Search for the cell housing the specified text and yield its (X, Y) center coordinate. 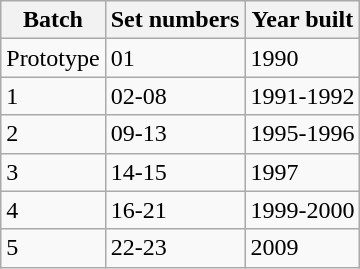
2 (53, 134)
22-23 (175, 248)
1995-1996 (302, 134)
1997 (302, 172)
4 (53, 210)
1991-1992 (302, 96)
16-21 (175, 210)
01 (175, 58)
Set numbers (175, 20)
Prototype (53, 58)
14-15 (175, 172)
2009 (302, 248)
Year built (302, 20)
Batch (53, 20)
09-13 (175, 134)
1 (53, 96)
1990 (302, 58)
5 (53, 248)
02-08 (175, 96)
1999-2000 (302, 210)
3 (53, 172)
